For the text-containing cell, return its midpoint in [X, Y] coordinate format. 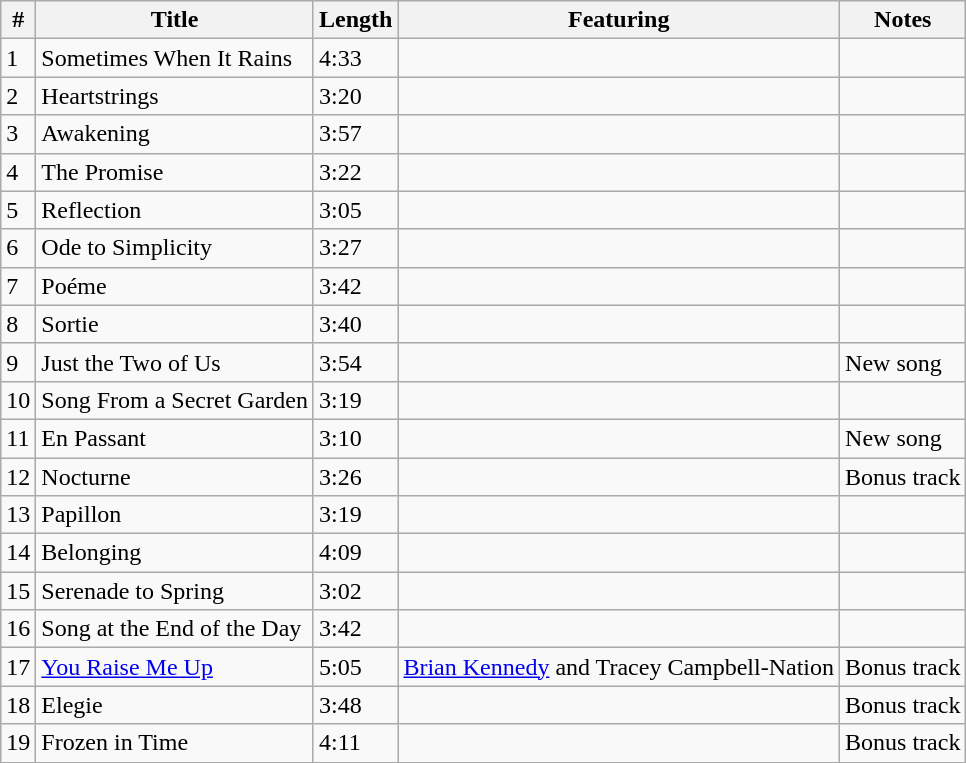
Song From a Secret Garden [175, 400]
3:54 [355, 362]
Title [175, 20]
3:57 [355, 134]
Notes [903, 20]
5:05 [355, 667]
Length [355, 20]
Sometimes When It Rains [175, 58]
# [18, 20]
15 [18, 591]
18 [18, 705]
3:27 [355, 248]
Elegie [175, 705]
3:26 [355, 477]
4:09 [355, 553]
Just the Two of Us [175, 362]
17 [18, 667]
3:20 [355, 96]
Belonging [175, 553]
Heartstrings [175, 96]
11 [18, 438]
Ode to Simplicity [175, 248]
Song at the End of the Day [175, 629]
3:02 [355, 591]
Awakening [175, 134]
3:22 [355, 172]
4:11 [355, 743]
Papillon [175, 515]
Poéme [175, 286]
3:10 [355, 438]
3 [18, 134]
Serenade to Spring [175, 591]
2 [18, 96]
Brian Kennedy and Tracey Campbell-Nation [619, 667]
4:33 [355, 58]
14 [18, 553]
10 [18, 400]
Sortie [175, 324]
You Raise Me Up [175, 667]
Reflection [175, 210]
7 [18, 286]
4 [18, 172]
13 [18, 515]
The Promise [175, 172]
Featuring [619, 20]
9 [18, 362]
8 [18, 324]
3:48 [355, 705]
En Passant [175, 438]
5 [18, 210]
6 [18, 248]
Frozen in Time [175, 743]
1 [18, 58]
19 [18, 743]
Nocturne [175, 477]
3:05 [355, 210]
16 [18, 629]
3:40 [355, 324]
12 [18, 477]
